Pinpoint the cell where the given text exists, returning its (X, Y) midpoint coordinate. 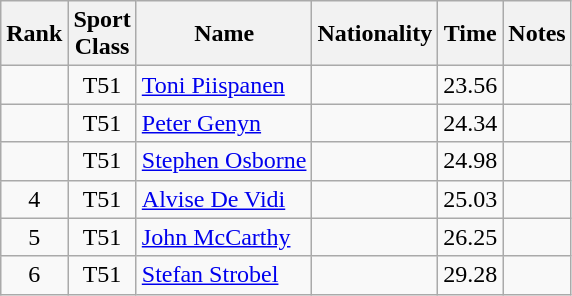
Peter Genyn (224, 123)
Notes (537, 34)
26.25 (470, 237)
23.56 (470, 85)
24.34 (470, 123)
5 (34, 237)
Stefan Strobel (224, 275)
29.28 (470, 275)
John McCarthy (224, 237)
Name (224, 34)
Alvise De Vidi (224, 199)
24.98 (470, 161)
Nationality (375, 34)
25.03 (470, 199)
Time (470, 34)
4 (34, 199)
Rank (34, 34)
Toni Piispanen (224, 85)
6 (34, 275)
Stephen Osborne (224, 161)
SportClass (102, 34)
